Return the (X, Y) coordinate for the center point of the cell that contains the specified text.  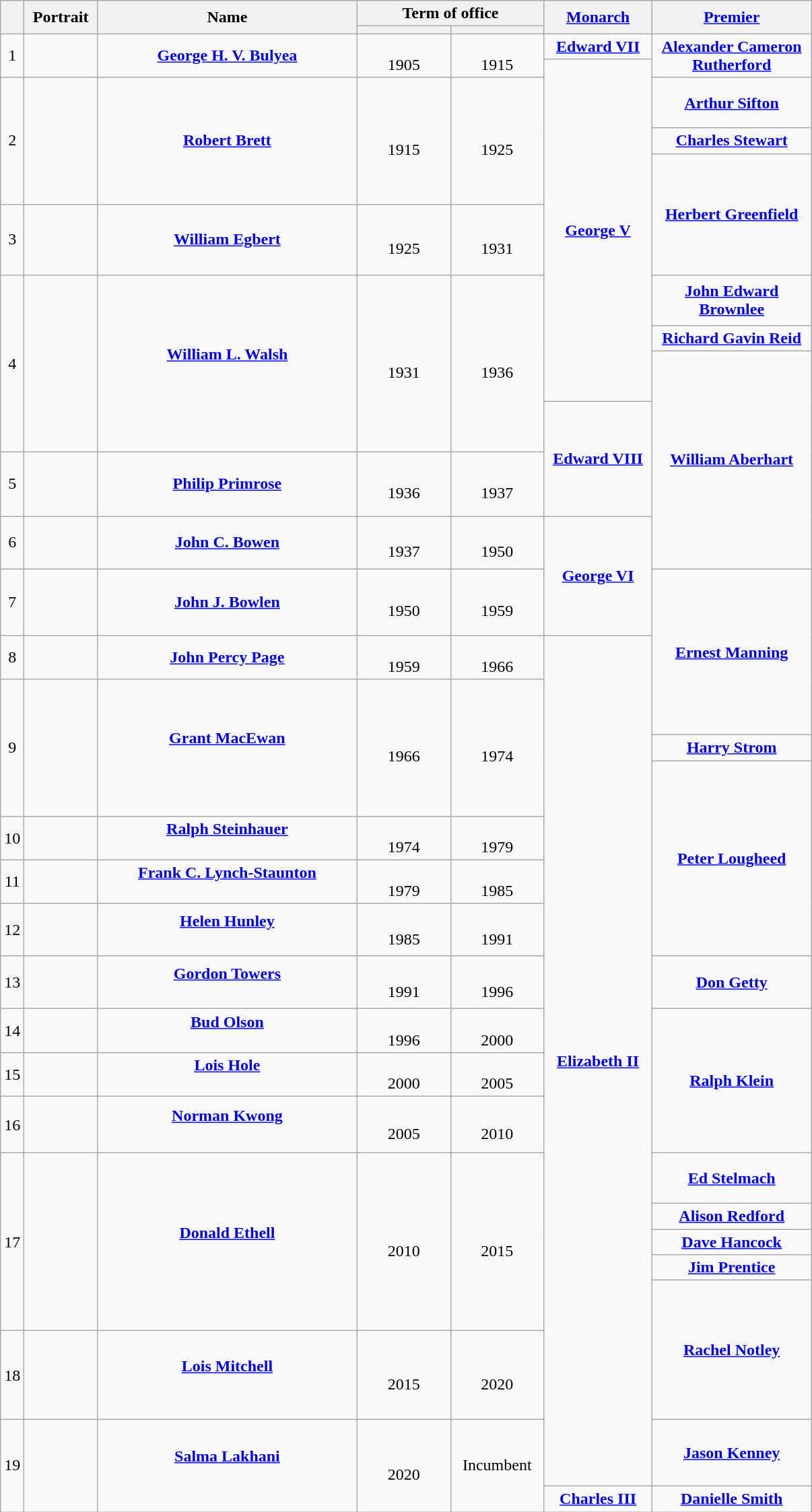
Richard Gavin Reid (732, 338)
Helen Hunley (227, 930)
John C. Bowen (227, 543)
6 (12, 543)
George V (598, 230)
12 (12, 930)
16 (12, 1124)
William Aberhart (732, 460)
Don Getty (732, 982)
Norman Kwong (227, 1124)
John Percy Page (227, 657)
John Edward Brownlee (732, 300)
9 (12, 747)
Incumbent (497, 1466)
George VI (598, 576)
Portrait (61, 18)
Donald Ethell (227, 1241)
13 (12, 982)
Dave Hancock (732, 1242)
Alexander Cameron Rutherford (732, 55)
Monarch (598, 18)
10 (12, 837)
Grant MacEwan (227, 747)
Lois Hole (227, 1074)
Peter Lougheed (732, 859)
Charles Stewart (732, 141)
Philip Primrose (227, 484)
Jason Kenney (732, 1453)
18 (12, 1375)
Edward VIII (598, 459)
4 (12, 364)
1905 (404, 55)
Charles III (598, 1499)
Bud Olson (227, 1030)
2 (12, 141)
John J. Bowlen (227, 602)
11 (12, 882)
Ralph Steinhauer (227, 837)
1 (12, 55)
7 (12, 602)
Danielle Smith (732, 1499)
3 (12, 240)
Lois Mitchell (227, 1375)
Premier (732, 18)
Harry Strom (732, 748)
Ralph Klein (732, 1080)
Rachel Notley (732, 1350)
15 (12, 1074)
14 (12, 1030)
Ed Stelmach (732, 1178)
Name (227, 18)
17 (12, 1241)
Ernest Manning (732, 652)
Herbert Greenfield (732, 214)
8 (12, 657)
Alison Redford (732, 1216)
Robert Brett (227, 141)
George H. V. Bulyea (227, 55)
Salma Lakhani (227, 1466)
Edward VII (598, 46)
William Egbert (227, 240)
Elizabeth II (598, 1061)
Frank C. Lynch-Staunton (227, 882)
Gordon Towers (227, 982)
Term of office (450, 13)
Jim Prentice (732, 1268)
19 (12, 1466)
William L. Walsh (227, 364)
5 (12, 484)
Arthur Sifton (732, 102)
